Extract the (X, Y) coordinate from the center of the cell holding the provided text.  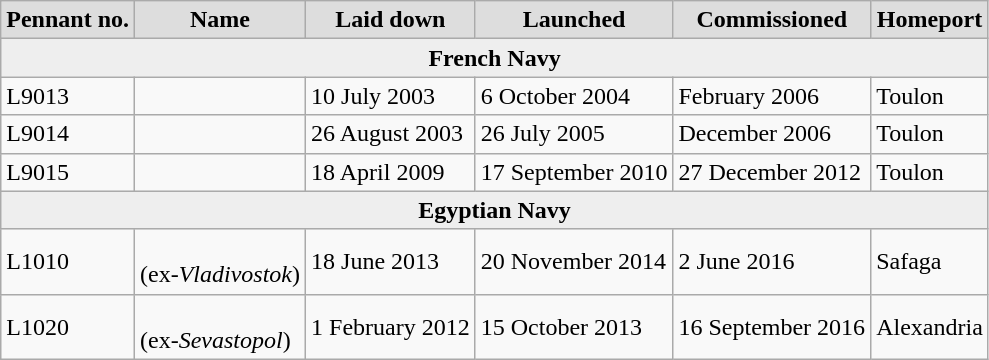
Commissioned (772, 20)
18 April 2009 (391, 172)
Laid down (391, 20)
2 June 2016 (772, 262)
L9015 (68, 172)
December 2006 (772, 134)
L1020 (68, 326)
15 October 2013 (574, 326)
10 July 2003 (391, 96)
1 February 2012 (391, 326)
20 November 2014 (574, 262)
17 September 2010 (574, 172)
L9013 (68, 96)
L9014 (68, 134)
(ex-Vladivostok) (220, 262)
Launched (574, 20)
18 June 2013 (391, 262)
Pennant no. (68, 20)
27 December 2012 (772, 172)
16 September 2016 (772, 326)
Name (220, 20)
Alexandria (930, 326)
26 July 2005 (574, 134)
French Navy (495, 58)
Safaga (930, 262)
6 October 2004 (574, 96)
Egyptian Navy (495, 210)
L1010 (68, 262)
(ex-Sevastopol) (220, 326)
26 August 2003 (391, 134)
Homeport (930, 20)
February 2006 (772, 96)
